Determine the (X, Y) coordinate at the center of the cell enclosing the given text.  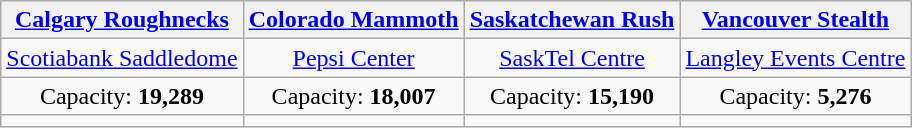
Colorado Mammoth (354, 20)
Pepsi Center (354, 58)
SaskTel Centre (572, 58)
Vancouver Stealth (796, 20)
Saskatchewan Rush (572, 20)
Capacity: 5,276 (796, 96)
Capacity: 18,007 (354, 96)
Calgary Roughnecks (122, 20)
Capacity: 19,289 (122, 96)
Scotiabank Saddledome (122, 58)
Capacity: 15,190 (572, 96)
Langley Events Centre (796, 58)
